Pinpoint the cell where the given text exists, returning its [X, Y] midpoint coordinate. 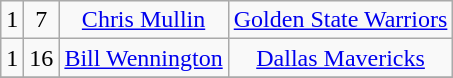
Dallas Mavericks [340, 58]
7 [42, 20]
Golden State Warriors [340, 20]
16 [42, 58]
Chris Mullin [144, 20]
Bill Wennington [144, 58]
